Provide the [X, Y] coordinate of the cell's center where the given text is located.  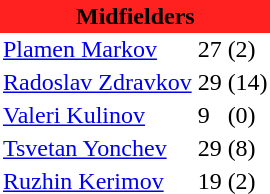
Plamen Markov [98, 50]
Radoslav Zdravkov [98, 82]
Tsvetan Yonchev [98, 148]
9 [210, 116]
27 [210, 50]
Valeri Kulinov [98, 116]
